Capture the cell that displays the provided text and extract its [X, Y] central coordinate. 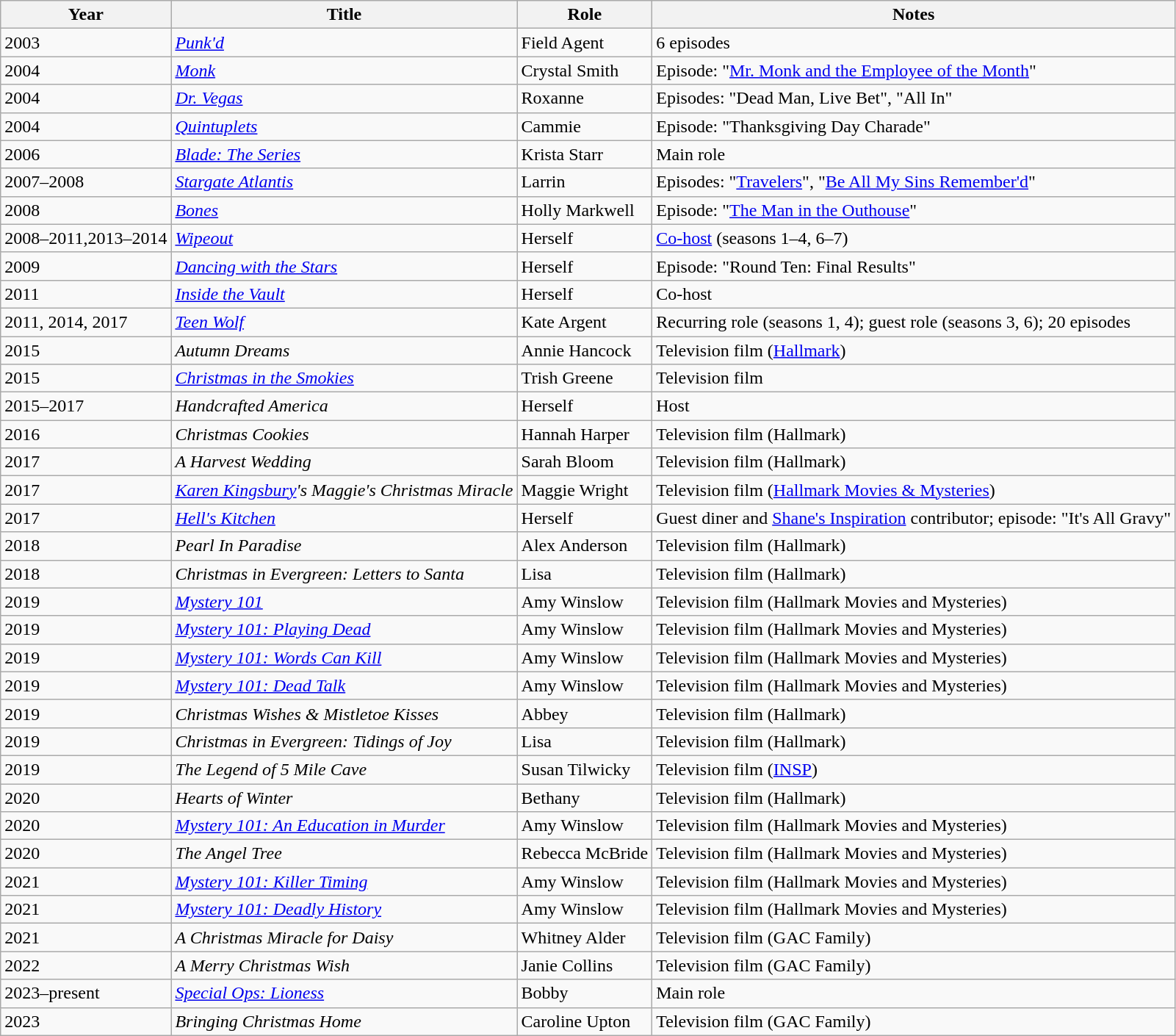
Episodes: "Travelers", "Be All My Sins Remember'd" [914, 182]
Episode: "Round Ten: Final Results" [914, 266]
2011, 2014, 2017 [86, 322]
Blade: The Series [344, 154]
Handcrafted America [344, 406]
Mystery 101: Words Can Kill [344, 658]
Crystal Smith [585, 71]
Title [344, 15]
2022 [86, 965]
Role [585, 15]
Abbey [585, 713]
Hell's Kitchen [344, 518]
A Harvest Wedding [344, 462]
2007–2008 [86, 182]
Hearts of Winter [344, 797]
2011 [86, 294]
Bethany [585, 797]
Quintuplets [344, 126]
Monk [344, 71]
Susan Tilwicky [585, 769]
The Legend of 5 Mile Cave [344, 769]
Whitney Alder [585, 938]
Christmas Wishes & Mistletoe Kisses [344, 713]
Host [914, 406]
Punk'd [344, 43]
Trish Greene [585, 378]
Mystery 101: Killer Timing [344, 882]
Episode: "The Man in the Outhouse" [914, 210]
Mystery 101: Dead Talk [344, 686]
Krista Starr [585, 154]
Maggie Wright [585, 490]
Television film (Hallmark Movies & Mysteries) [914, 490]
Cammie [585, 126]
Year [86, 15]
Mystery 101: An Education in Murder [344, 826]
Guest diner and Shane's Inspiration contributor; episode: "It's All Gravy" [914, 518]
Bringing Christmas Home [344, 1021]
Rebecca McBride [585, 854]
Dr. Vegas [344, 98]
Notes [914, 15]
2023–present [86, 993]
Pearl In Paradise [344, 546]
Co-host [914, 294]
A Christmas Miracle for Daisy [344, 938]
6 episodes [914, 43]
Stargate Atlantis [344, 182]
Field Agent [585, 43]
Karen Kingsbury's Maggie's Christmas Miracle [344, 490]
Special Ops: Lioness [344, 993]
Bobby [585, 993]
2006 [86, 154]
Larrin [585, 182]
Mystery 101: Deadly History [344, 910]
Wipeout [344, 238]
Roxanne [585, 98]
Bones [344, 210]
Episodes: "Dead Man, Live Bet", "All In" [914, 98]
A Merry Christmas Wish [344, 965]
Episode: "Thanksgiving Day Charade" [914, 126]
Alex Anderson [585, 546]
2008 [86, 210]
2009 [86, 266]
Kate Argent [585, 322]
Janie Collins [585, 965]
2003 [86, 43]
Mystery 101 [344, 602]
Inside the Vault [344, 294]
Autumn Dreams [344, 350]
2023 [86, 1021]
Christmas in the Smokies [344, 378]
Episode: "Mr. Monk and the Employee of the Month" [914, 71]
Christmas in Evergreen: Tidings of Joy [344, 741]
Hannah Harper [585, 434]
Teen Wolf [344, 322]
Television film [914, 378]
Annie Hancock [585, 350]
Television film (INSP) [914, 769]
Caroline Upton [585, 1021]
2016 [86, 434]
The Angel Tree [344, 854]
Co-host (seasons 1–4, 6–7) [914, 238]
Christmas Cookies [344, 434]
2015–2017 [86, 406]
Mystery 101: Playing Dead [344, 630]
Dancing with the Stars [344, 266]
Holly Markwell [585, 210]
Sarah Bloom [585, 462]
Recurring role (seasons 1, 4); guest role (seasons 3, 6); 20 episodes [914, 322]
2008–2011,2013–2014 [86, 238]
Christmas in Evergreen: Letters to Santa [344, 574]
